Find where the given text appears and provide that cell's center as (x, y) coordinate. 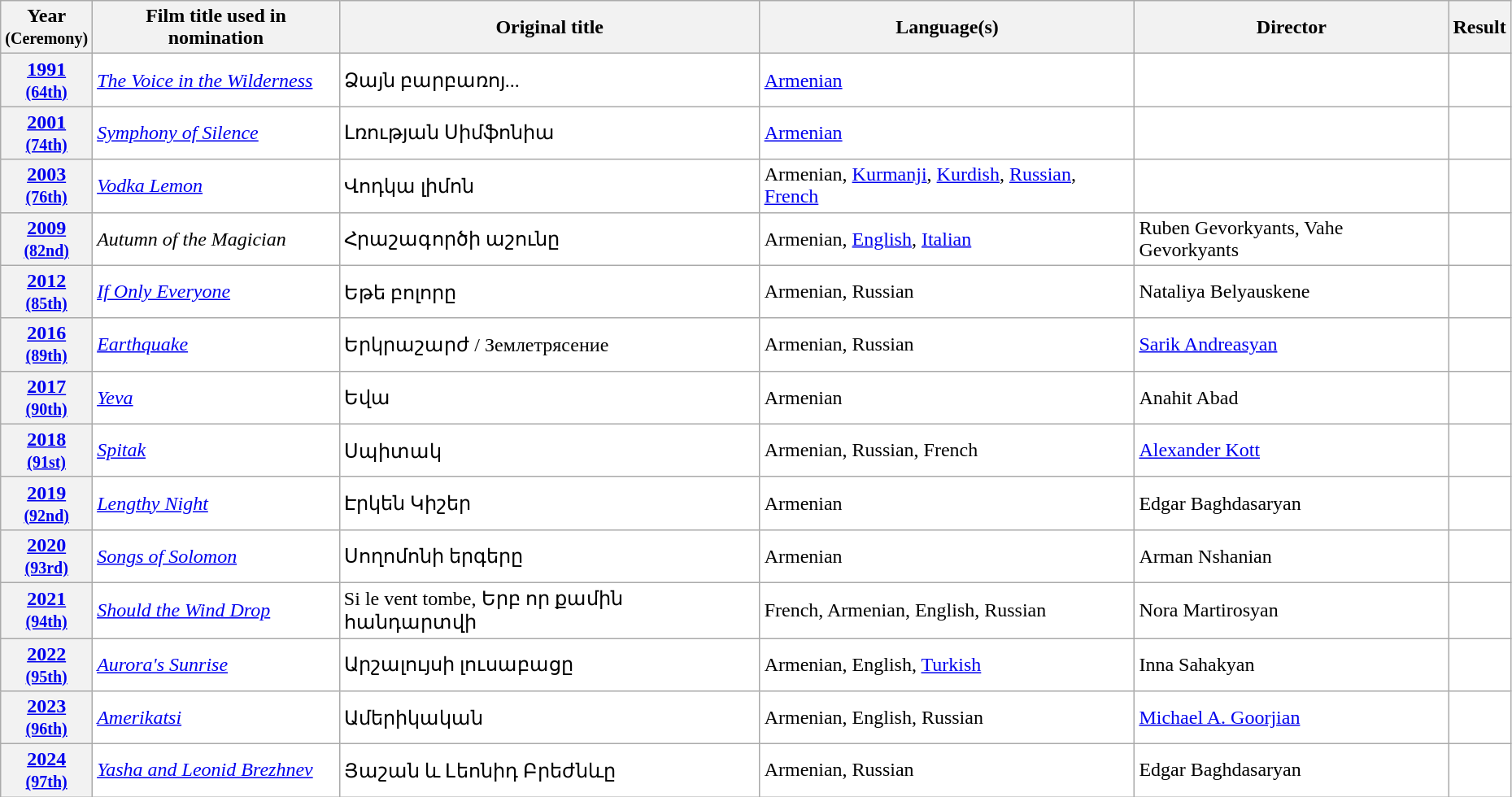
Earthquake (216, 345)
Sarik Andreasyan (1292, 345)
Lengthy Night (216, 503)
2018(91st) (47, 451)
Եթե բոլորը (550, 291)
2016(89th) (47, 345)
Երկրաշարժ / Землетрясение (550, 345)
Արշալույսի լուսաբացը (550, 664)
2022(95th) (47, 664)
Should the Wind Drop (216, 610)
If Only Everyone (216, 291)
Ruben Gevorkyants, Vahe Gevorkyants (1292, 239)
Year(Ceremony) (47, 28)
Nataliya Belyauskene (1292, 291)
2009(82nd) (47, 239)
2020(93rd) (47, 556)
Nora Martirosyan (1292, 610)
Vodka Lemon (216, 185)
Film title used in nomination (216, 28)
2017(90th) (47, 397)
Սողոմոնի երգերը (550, 556)
Autumn of the Magician (216, 239)
2012(85th) (47, 291)
Armenian, Kurmanji, Kurdish, Russian, French (947, 185)
Armenian, English, Turkish (947, 664)
Յաշան և Լեոնիդ Բրեժնևը (550, 771)
Էրկեն Կիշեր (550, 503)
Yeva (216, 397)
Եվա (550, 397)
Armenian, English, Russian (947, 717)
Լռության Սիմֆոնիա (550, 133)
Aurora's Sunrise (216, 664)
Ձայն բարբառոյ... (550, 80)
Si le vent tombe, Երբ որ քամին հանդարտվի (550, 610)
2021(94th) (47, 610)
Սպիտակ (550, 451)
Amerikatsi (216, 717)
Armenian, English, Italian (947, 239)
Anahit Abad (1292, 397)
French, Armenian, English, Russian (947, 610)
Director (1292, 28)
Songs of Solomon (216, 556)
Alexander Kott (1292, 451)
Arman Nshanian (1292, 556)
Ամերիկական (550, 717)
2023(96th) (47, 717)
2019(92nd) (47, 503)
1991(64th) (47, 80)
The Voice in the Wilderness (216, 80)
Symphony of Silence (216, 133)
Հրաշագործի աշունը (550, 239)
Original title (550, 28)
Michael A. Goorjian (1292, 717)
Armenian, Russian, French (947, 451)
Spitak (216, 451)
Վոդկա լիմոն (550, 185)
2024(97th) (47, 771)
Language(s) (947, 28)
2003(76th) (47, 185)
2001(74th) (47, 133)
Result (1479, 28)
Inna Sahakyan (1292, 664)
Yasha and Leonid Brezhnev (216, 771)
